Identify which cell holds the provided text, then report its (x, y) central coordinate. 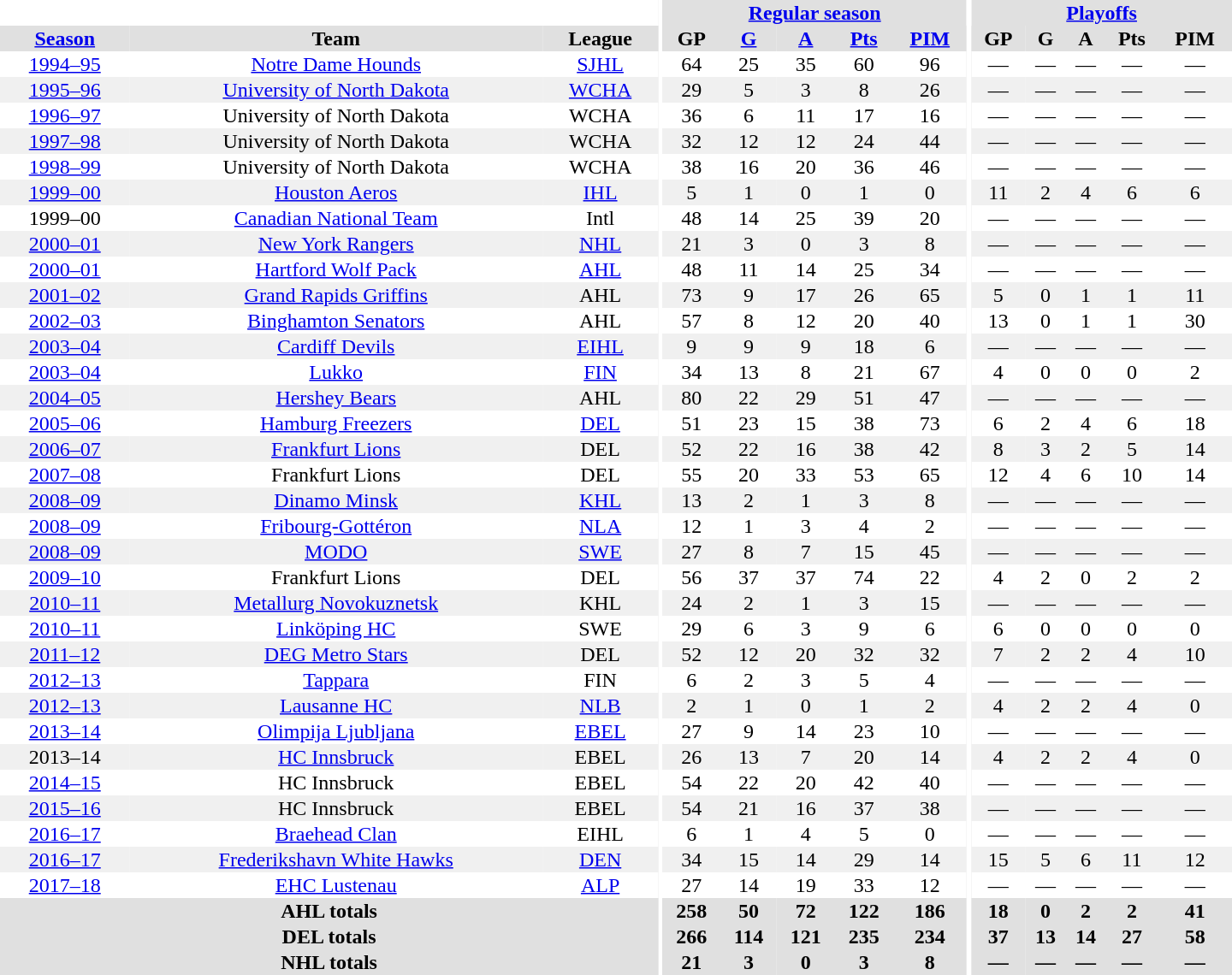
Binghamton Senators (335, 321)
Fribourg-Gottéron (335, 526)
74 (864, 577)
Hamburg Freezers (335, 423)
19 (806, 885)
39 (864, 218)
Grand Rapids Griffins (335, 295)
NLA (601, 526)
235 (864, 937)
Season (65, 38)
League (601, 38)
1996–97 (65, 115)
Intl (601, 218)
Houston Aeros (335, 192)
Metallurg Novokuznetsk (335, 603)
1994–95 (65, 64)
2014–15 (65, 783)
67 (930, 372)
47 (930, 398)
60 (864, 64)
Dinamo Minsk (335, 500)
2002–03 (65, 321)
35 (806, 64)
DEN (601, 860)
96 (930, 64)
2007–08 (65, 475)
55 (691, 475)
234 (930, 937)
NHL (601, 244)
NLB (601, 706)
1997–98 (65, 141)
114 (749, 937)
Tappara (335, 680)
2009–10 (65, 577)
DEL totals (329, 937)
New York Rangers (335, 244)
122 (864, 911)
IHL (601, 192)
Playoffs (1102, 13)
45 (930, 552)
2017–18 (65, 885)
2015–16 (65, 808)
Team (335, 38)
Regular season (814, 13)
53 (864, 475)
NHL totals (329, 962)
44 (930, 141)
ALP (601, 885)
DEG Metro Stars (335, 654)
2011–12 (65, 654)
MODO (335, 552)
41 (1194, 911)
2006–07 (65, 449)
1998–99 (65, 167)
258 (691, 911)
64 (691, 64)
56 (691, 577)
72 (806, 911)
Hershey Bears (335, 398)
46 (930, 167)
2001–02 (65, 295)
Frederikshavn White Hawks (335, 860)
Linköping HC (335, 629)
Notre Dame Hounds (335, 64)
50 (749, 911)
58 (1194, 937)
2005–06 (65, 423)
Lausanne HC (335, 706)
121 (806, 937)
30 (1194, 321)
Olimpija Ljubljana (335, 731)
186 (930, 911)
Braehead Clan (335, 834)
EHC Lustenau (335, 885)
Lukko (335, 372)
AHL totals (329, 911)
1995–96 (65, 90)
SJHL (601, 64)
80 (691, 398)
2004–05 (65, 398)
57 (691, 321)
Cardiff Devils (335, 346)
Hartford Wolf Pack (335, 269)
Canadian National Team (335, 218)
266 (691, 937)
